Extract the (x, y) coordinate from the center of the cell holding the provided text.  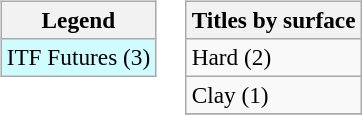
Legend (78, 20)
Titles by surface (274, 20)
Clay (1) (274, 95)
ITF Futures (3) (78, 57)
Hard (2) (274, 57)
